Find where the given text appears and provide that cell's center as (X, Y) coordinate. 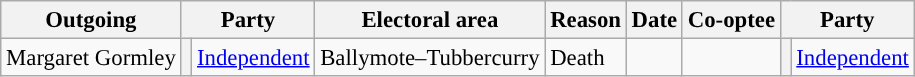
Death (586, 58)
Reason (586, 20)
Outgoing (91, 20)
Ballymote–Tubbercurry (430, 58)
Electoral area (430, 20)
Date (654, 20)
Margaret Gormley (91, 58)
Co-optee (731, 20)
